Search for the cell housing the specified text and yield its (X, Y) center coordinate. 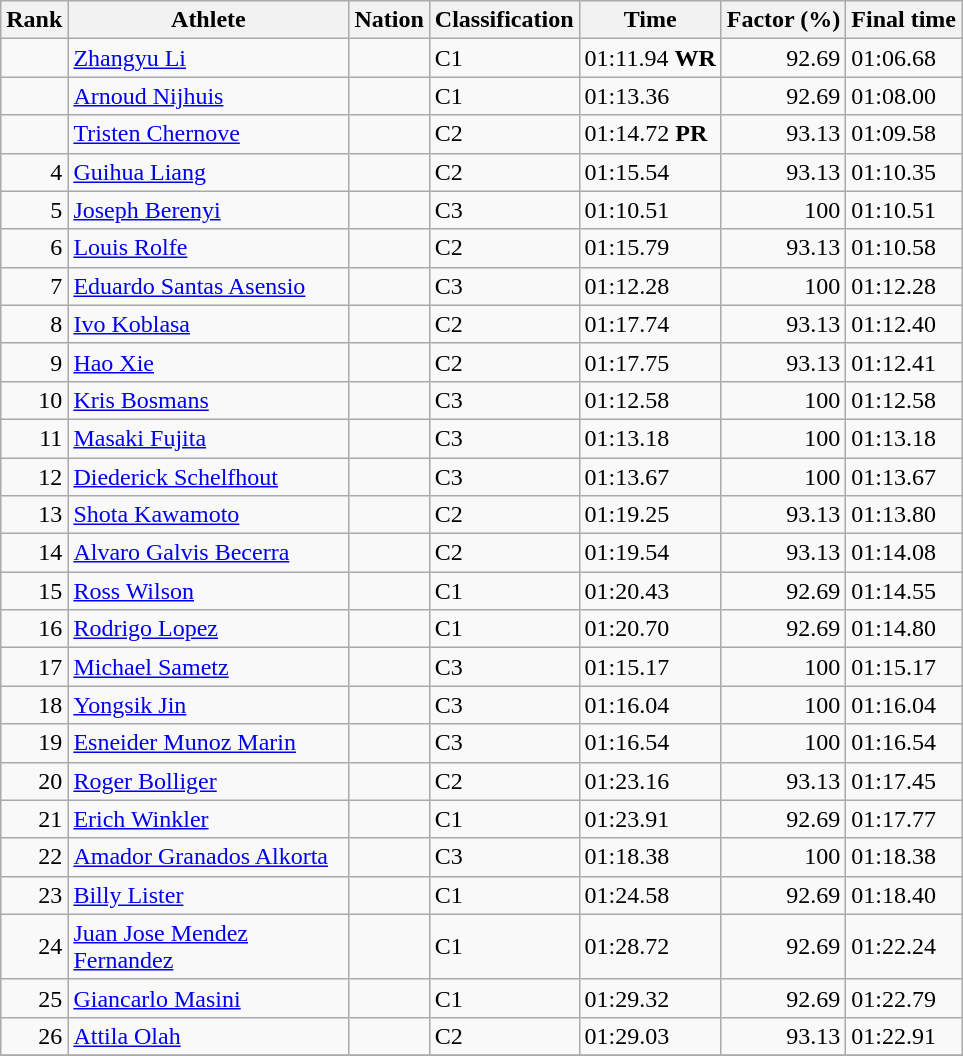
Athlete (208, 20)
Zhangyu Li (208, 58)
24 (34, 946)
19 (34, 743)
01:29.32 (650, 998)
01:22.91 (904, 1036)
01:22.24 (904, 946)
Juan Jose Mendez Fernandez (208, 946)
01:28.72 (650, 946)
Billy Lister (208, 895)
Amador Granados Alkorta (208, 857)
5 (34, 210)
01:23.91 (650, 819)
Erich Winkler (208, 819)
Masaki Fujita (208, 438)
Kris Bosmans (208, 400)
Joseph Berenyi (208, 210)
01:06.68 (904, 58)
01:15.54 (650, 172)
15 (34, 591)
01:14.72 PR (650, 134)
Factor (%) (784, 20)
01:10.35 (904, 172)
01:17.45 (904, 781)
Louis Rolfe (208, 248)
01:17.75 (650, 362)
Attila Olah (208, 1036)
11 (34, 438)
Shota Kawamoto (208, 515)
Final time (904, 20)
01:14.80 (904, 629)
22 (34, 857)
Esneider Munoz Marin (208, 743)
01:10.58 (904, 248)
01:12.40 (904, 324)
9 (34, 362)
Hao Xie (208, 362)
6 (34, 248)
Ivo Koblasa (208, 324)
01:13.36 (650, 96)
01:19.25 (650, 515)
4 (34, 172)
01:12.41 (904, 362)
Rodrigo Lopez (208, 629)
10 (34, 400)
Giancarlo Masini (208, 998)
01:18.40 (904, 895)
Eduardo Santas Asensio (208, 286)
7 (34, 286)
12 (34, 477)
25 (34, 998)
01:13.80 (904, 515)
01:14.08 (904, 553)
01:20.43 (650, 591)
Classification (504, 20)
23 (34, 895)
Roger Bolliger (208, 781)
8 (34, 324)
Yongsik Jin (208, 705)
Rank (34, 20)
01:15.79 (650, 248)
Ross Wilson (208, 591)
01:22.79 (904, 998)
01:20.70 (650, 629)
17 (34, 667)
01:19.54 (650, 553)
18 (34, 705)
Diederick Schelfhout (208, 477)
Time (650, 20)
21 (34, 819)
26 (34, 1036)
01:17.77 (904, 819)
01:29.03 (650, 1036)
01:17.74 (650, 324)
14 (34, 553)
16 (34, 629)
01:23.16 (650, 781)
Michael Sametz (208, 667)
01:08.00 (904, 96)
01:24.58 (650, 895)
13 (34, 515)
Nation (389, 20)
01:14.55 (904, 591)
01:11.94 WR (650, 58)
01:09.58 (904, 134)
Alvaro Galvis Becerra (208, 553)
Tristen Chernove (208, 134)
20 (34, 781)
Guihua Liang (208, 172)
Arnoud Nijhuis (208, 96)
